Identify which cell holds the provided text, then report its (X, Y) central coordinate. 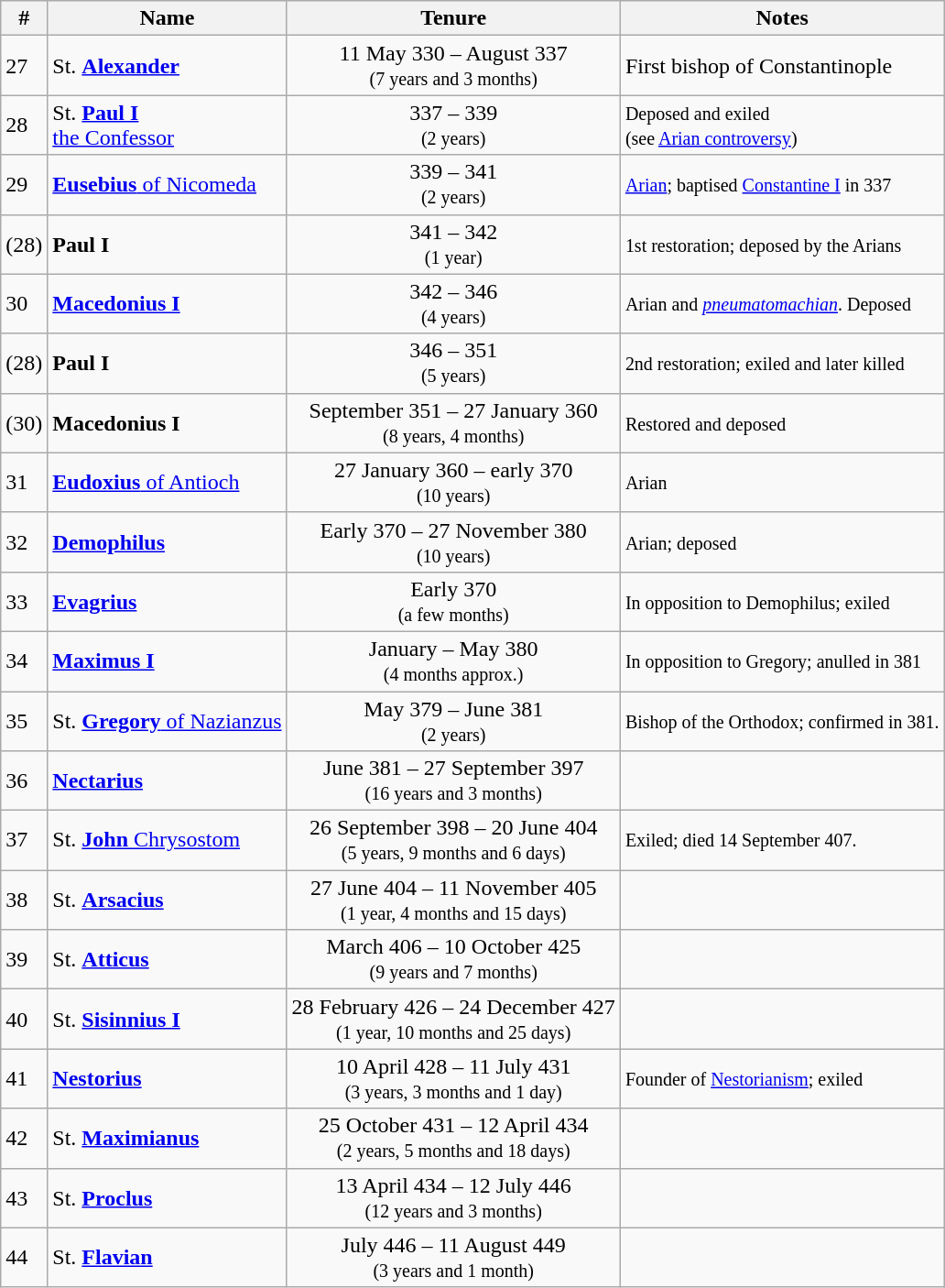
337 – 339(2 years) (453, 125)
# (24, 18)
27 January 360 – early 370(10 years) (453, 482)
Notes (782, 18)
March 406 – 10 October 425(9 years and 7 months) (453, 960)
Nectarius (167, 780)
339 – 341(2 years) (453, 185)
39 (24, 960)
41 (24, 1079)
28 (24, 125)
Eudoxius of Antioch (167, 482)
St. Gregory of Nazianzus (167, 720)
In opposition to Gregory; anulled in 381 (782, 661)
Bishop of the Orthodox; confirmed in 381. (782, 720)
St. Flavian (167, 1257)
346 – 351(5 years) (453, 363)
43 (24, 1198)
27 June 404 – 11 November 405(1 year, 4 months and 15 days) (453, 900)
In opposition to Demophilus; exiled (782, 601)
Exiled; died 14 September 407. (782, 841)
35 (24, 720)
13 April 434 – 12 July 446(12 years and 3 months) (453, 1198)
First bishop of Constantinople (782, 66)
Eusebius of Nicomeda (167, 185)
44 (24, 1257)
Arian (782, 482)
St. Paul Ithe Confessor (167, 125)
Maximus I (167, 661)
St. Maximianus (167, 1138)
26 September 398 – 20 June 404(5 years, 9 months and 6 days) (453, 841)
36 (24, 780)
Restored and deposed (782, 423)
Arian; baptised Constantine I in 337 (782, 185)
Tenure (453, 18)
1st restoration; deposed by the Arians (782, 244)
Arian and pneumatomachian. Deposed (782, 304)
37 (24, 841)
September 351 – 27 January 360(8 years, 4 months) (453, 423)
10 April 428 – 11 July 431(3 years, 3 months and 1 day) (453, 1079)
Nestorius (167, 1079)
32 (24, 542)
25 October 431 – 12 April 434(2 years, 5 months and 18 days) (453, 1138)
St. Sisinnius I (167, 1019)
341 – 342(1 year) (453, 244)
27 (24, 66)
Name (167, 18)
Early 370 – 27 November 380(10 years) (453, 542)
11 May 330 – August 337(7 years and 3 months) (453, 66)
Deposed and exiled(see Arian controversy) (782, 125)
33 (24, 601)
40 (24, 1019)
(30) (24, 423)
342 – 346(4 years) (453, 304)
30 (24, 304)
June 381 – 27 September 397(16 years and 3 months) (453, 780)
34 (24, 661)
29 (24, 185)
St. Arsacius (167, 900)
Demophilus (167, 542)
St. John Chrysostom (167, 841)
St. Atticus (167, 960)
Arian; deposed (782, 542)
38 (24, 900)
May 379 – June 381(2 years) (453, 720)
January – May 380(4 months approx.) (453, 661)
July 446 – 11 August 449(3 years and 1 month) (453, 1257)
2nd restoration; exiled and later killed (782, 363)
Founder of Nestorianism; exiled (782, 1079)
31 (24, 482)
28 February 426 – 24 December 427(1 year, 10 months and 25 days) (453, 1019)
Evagrius (167, 601)
Early 370(a few months) (453, 601)
St. Alexander (167, 66)
42 (24, 1138)
St. Proclus (167, 1198)
